From the cell containing the given text, extract its center point as [X, Y] coordinate. 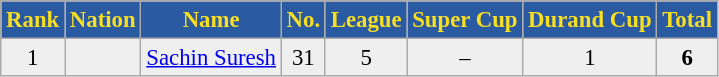
Durand Cup [590, 20]
Name [211, 20]
Total [687, 20]
League [366, 20]
Super Cup [465, 20]
31 [303, 58]
No. [303, 20]
– [465, 58]
5 [366, 58]
Nation [103, 20]
Sachin Suresh [211, 58]
6 [687, 58]
Rank [33, 20]
